Pinpoint the cell where the given text exists, returning its (X, Y) midpoint coordinate. 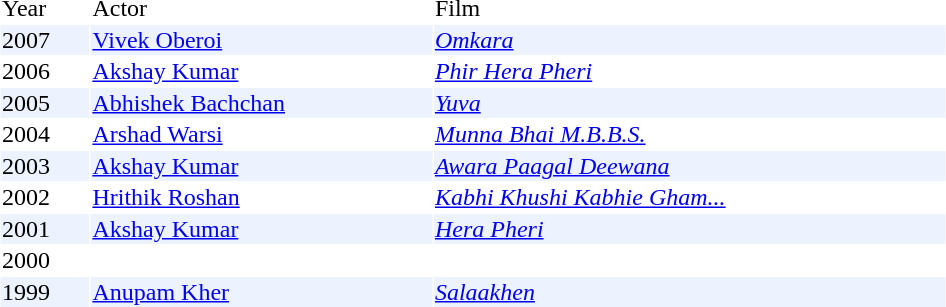
Salaakhen (689, 292)
2001 (44, 229)
2003 (44, 166)
Kabhi Khushi Kabhie Gham... (689, 197)
2004 (44, 135)
2002 (44, 197)
Anupam Kher (262, 292)
Awara Paagal Deewana (689, 166)
Hera Pheri (689, 229)
Arshad Warsi (262, 135)
Munna Bhai M.B.B.S. (689, 135)
2005 (44, 103)
Hrithik Roshan (262, 197)
Phir Hera Pheri (689, 71)
1999 (44, 292)
2007 (44, 40)
Yuva (689, 103)
Vivek Oberoi (262, 40)
2000 (44, 261)
2006 (44, 71)
Abhishek Bachchan (262, 103)
Omkara (689, 40)
